Find where the given text appears and provide that cell's center as [x, y] coordinate. 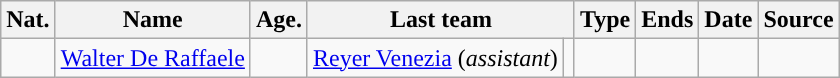
Ends [668, 20]
Nat. [28, 20]
Age. [278, 20]
Date [728, 20]
Name [152, 20]
Type [604, 20]
Walter De Raffaele [152, 58]
Reyer Venezia (assistant) [435, 58]
Source [798, 20]
Last team [440, 20]
